From the cell containing the given text, extract its center point as (X, Y) coordinate. 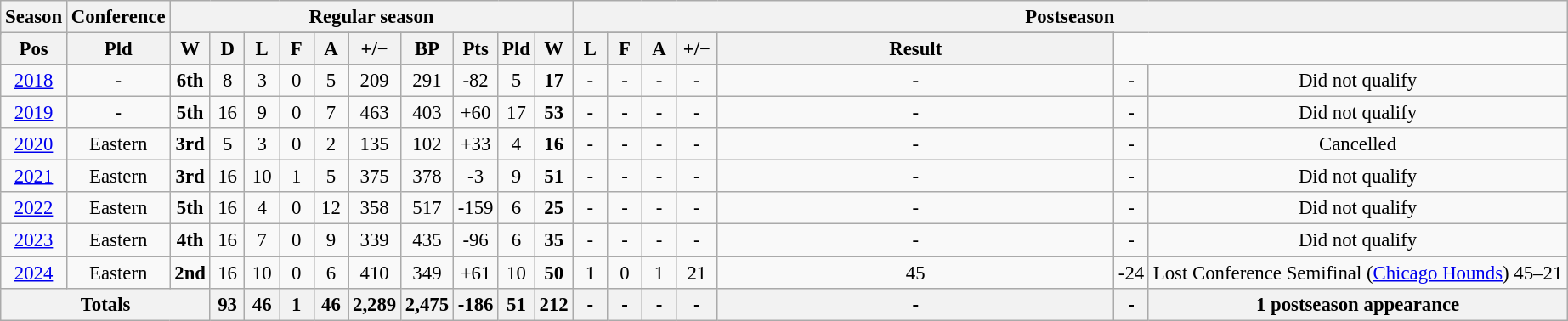
Pts (475, 49)
2nd (190, 273)
D (228, 49)
BP (427, 49)
12 (331, 208)
463 (375, 113)
-24 (1132, 273)
135 (375, 144)
2 (331, 144)
6th (190, 81)
45 (916, 273)
Result (916, 49)
435 (427, 240)
375 (375, 177)
2,289 (375, 304)
Lost Conference Semifinal (Chicago Hounds) 45–21 (1357, 273)
35 (554, 240)
25 (554, 208)
378 (427, 177)
410 (375, 273)
2021 (34, 177)
53 (554, 113)
2018 (34, 81)
Conference (118, 17)
Regular season (371, 17)
339 (375, 240)
2,475 (427, 304)
Totals (105, 304)
-3 (475, 177)
50 (554, 273)
-186 (475, 304)
517 (427, 208)
-82 (475, 81)
4th (190, 240)
403 (427, 113)
-96 (475, 240)
2022 (34, 208)
+61 (475, 273)
2023 (34, 240)
93 (228, 304)
Cancelled (1357, 144)
102 (427, 144)
2024 (34, 273)
Pos (34, 49)
8 (228, 81)
21 (697, 273)
+60 (475, 113)
209 (375, 81)
291 (427, 81)
2019 (34, 113)
Postseason (1070, 17)
349 (427, 273)
-159 (475, 208)
+33 (475, 144)
Season (34, 17)
358 (375, 208)
1 postseason appearance (1357, 304)
2020 (34, 144)
212 (554, 304)
